Output the (X, Y) coordinate of the center of the cell containing the given text.  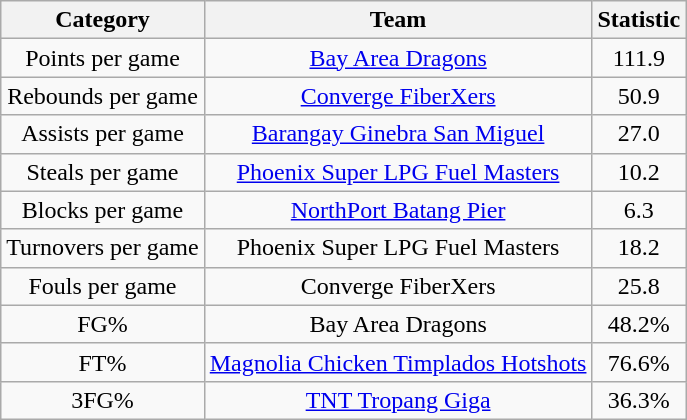
48.2% (639, 324)
10.2 (639, 172)
Steals per game (102, 172)
76.6% (639, 362)
Rebounds per game (102, 96)
18.2 (639, 248)
TNT Tropang Giga (398, 400)
Fouls per game (102, 286)
Blocks per game (102, 210)
Turnovers per game (102, 248)
Magnolia Chicken Timplados Hotshots (398, 362)
111.9 (639, 58)
27.0 (639, 134)
Team (398, 20)
Statistic (639, 20)
Points per game (102, 58)
FT% (102, 362)
FG% (102, 324)
50.9 (639, 96)
36.3% (639, 400)
6.3 (639, 210)
3FG% (102, 400)
Category (102, 20)
NorthPort Batang Pier (398, 210)
Barangay Ginebra San Miguel (398, 134)
25.8 (639, 286)
Assists per game (102, 134)
